For the text-containing cell, return its midpoint in [x, y] coordinate format. 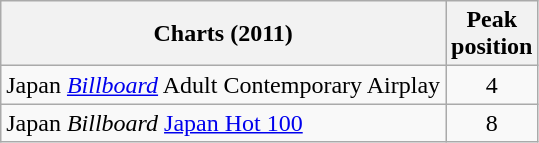
Peakposition [492, 34]
8 [492, 123]
Charts (2011) [224, 34]
Japan Billboard Adult Contemporary Airplay [224, 85]
4 [492, 85]
Japan Billboard Japan Hot 100 [224, 123]
